Return the [X, Y] coordinate for the center point of the cell that contains the specified text.  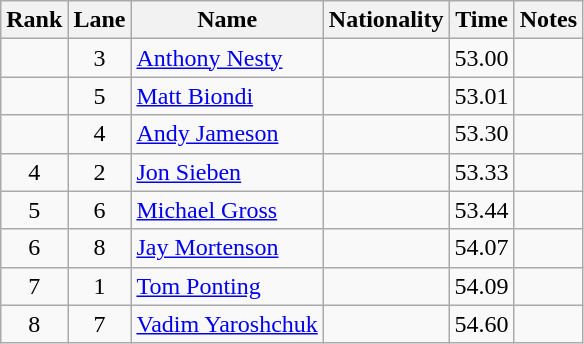
Rank [34, 20]
Michael Gross [227, 210]
Jay Mortenson [227, 248]
1 [100, 286]
Lane [100, 20]
53.30 [482, 134]
3 [100, 58]
53.00 [482, 58]
2 [100, 172]
53.44 [482, 210]
53.33 [482, 172]
54.09 [482, 286]
Andy Jameson [227, 134]
Jon Sieben [227, 172]
Vadim Yaroshchuk [227, 324]
Anthony Nesty [227, 58]
Notes [548, 20]
53.01 [482, 96]
Name [227, 20]
Matt Biondi [227, 96]
54.60 [482, 324]
54.07 [482, 248]
Nationality [386, 20]
Tom Ponting [227, 286]
Time [482, 20]
